Search for the cell housing the specified text and yield its (X, Y) center coordinate. 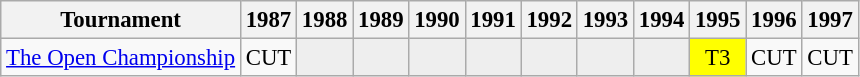
1988 (325, 20)
1991 (493, 20)
1990 (437, 20)
The Open Championship (121, 58)
1989 (381, 20)
1995 (718, 20)
1997 (830, 20)
1993 (605, 20)
Tournament (121, 20)
1992 (549, 20)
T3 (718, 58)
1994 (661, 20)
1996 (774, 20)
1987 (268, 20)
